Provide the (X, Y) coordinate of the cell's center where the given text is located.  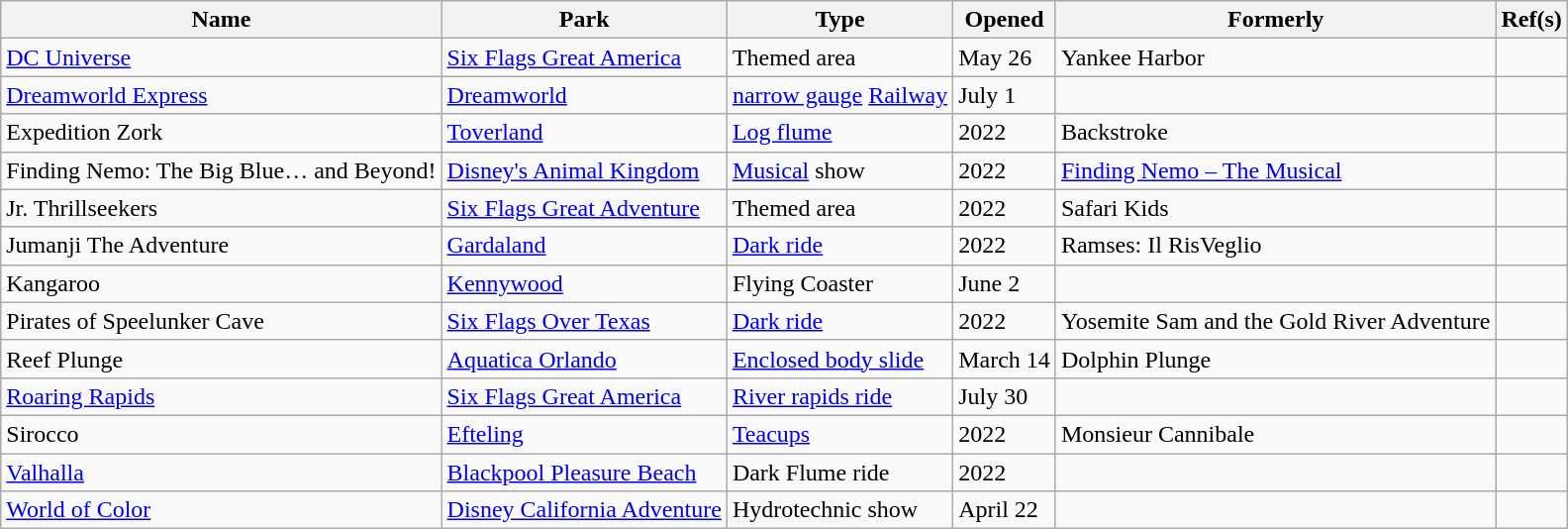
River rapids ride (839, 396)
Finding Nemo – The Musical (1275, 170)
Dark Flume ride (839, 473)
Ref(s) (1531, 20)
Park (584, 20)
Disney's Animal Kingdom (584, 170)
Formerly (1275, 20)
Name (222, 20)
Jumanji The Adventure (222, 246)
Six Flags Great Adventure (584, 208)
Hydrotechnic show (839, 510)
Blackpool Pleasure Beach (584, 473)
Finding Nemo: The Big Blue… and Beyond! (222, 170)
Monsieur Cannibale (1275, 434)
June 2 (1005, 283)
World of Color (222, 510)
Jr. Thrillseekers (222, 208)
Expedition Zork (222, 133)
July 1 (1005, 95)
Gardaland (584, 246)
Yankee Harbor (1275, 57)
Sirocco (222, 434)
Kennywood (584, 283)
Aquatica Orlando (584, 359)
Enclosed body slide (839, 359)
Toverland (584, 133)
Dolphin Plunge (1275, 359)
Yosemite Sam and the Gold River Adventure (1275, 321)
May 26 (1005, 57)
Roaring Rapids (222, 396)
narrow gauge Railway (839, 95)
Flying Coaster (839, 283)
Log flume (839, 133)
Dreamworld (584, 95)
March 14 (1005, 359)
Musical show (839, 170)
Disney California Adventure (584, 510)
Opened (1005, 20)
DC Universe (222, 57)
Dreamworld Express (222, 95)
Efteling (584, 434)
Type (839, 20)
Backstroke (1275, 133)
April 22 (1005, 510)
Six Flags Over Texas (584, 321)
Valhalla (222, 473)
Reef Plunge (222, 359)
Teacups (839, 434)
July 30 (1005, 396)
Kangaroo (222, 283)
Pirates of Speelunker Cave (222, 321)
Ramses: Il RisVeglio (1275, 246)
Safari Kids (1275, 208)
